Provide the [x, y] coordinate of the cell's center where the given text is located.  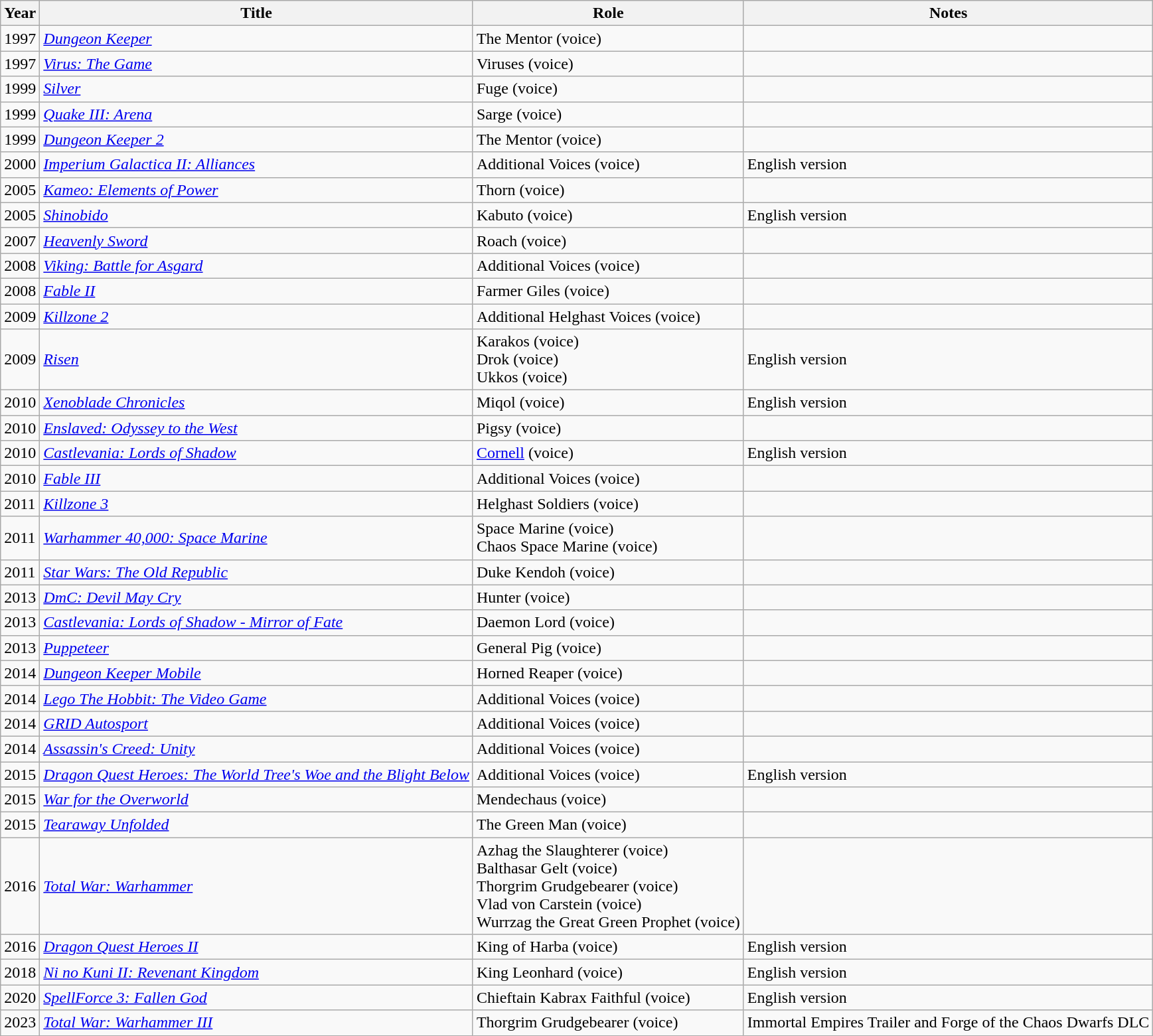
Sarge (voice) [608, 114]
Puppeteer [256, 648]
Killzone 3 [256, 504]
Mendechaus (voice) [608, 800]
SpellForce 3: Fallen God [256, 998]
Fable III [256, 479]
Daemon Lord (voice) [608, 623]
Additional Helghast Voices (voice) [608, 317]
Kameo: Elements of Power [256, 190]
Thorgrim Grudgebearer (voice) [608, 1023]
War for the Overworld [256, 800]
Xenoblade Chronicles [256, 403]
Helghast Soldiers (voice) [608, 504]
Dungeon Keeper Mobile [256, 673]
Killzone 2 [256, 317]
Miqol (voice) [608, 403]
Star Wars: The Old Republic [256, 572]
King Leonhard (voice) [608, 972]
Fable II [256, 291]
GRID Autosport [256, 723]
King of Harba (voice) [608, 947]
Total War: Warhammer III [256, 1023]
Horned Reaper (voice) [608, 673]
Risen [256, 360]
Cornell (voice) [608, 453]
Viruses (voice) [608, 64]
Farmer Giles (voice) [608, 291]
DmC: Devil May Cry [256, 597]
Dragon Quest Heroes: The World Tree's Woe and the Blight Below [256, 775]
Imperium Galactica II: Alliances [256, 165]
2018 [20, 972]
2020 [20, 998]
Castlevania: Lords of Shadow [256, 453]
Silver [256, 89]
2000 [20, 165]
Fuge (voice) [608, 89]
Assassin's Creed: Unity [256, 749]
Shinobido [256, 215]
Karakos (voice)Drok (voice)Ukkos (voice) [608, 360]
Quake III: Arena [256, 114]
Viking: Battle for Asgard [256, 265]
Warhammer 40,000: Space Marine [256, 538]
Notes [948, 13]
Total War: Warhammer [256, 886]
Pigsy (voice) [608, 428]
Tearaway Unfolded [256, 825]
Roach (voice) [608, 240]
Ni no Kuni II: Revenant Kingdom [256, 972]
Space Marine (voice)Chaos Space Marine (voice) [608, 538]
Dungeon Keeper [256, 38]
Lego The Hobbit: The Video Game [256, 698]
Hunter (voice) [608, 597]
2023 [20, 1023]
Dungeon Keeper 2 [256, 139]
Enslaved: Odyssey to the West [256, 428]
2007 [20, 240]
Role [608, 13]
Heavenly Sword [256, 240]
General Pig (voice) [608, 648]
The Green Man (voice) [608, 825]
Chieftain Kabrax Faithful (voice) [608, 998]
Kabuto (voice) [608, 215]
Virus: The Game [256, 64]
Castlevania: Lords of Shadow - Mirror of Fate [256, 623]
Azhag the Slaughterer (voice)Balthasar Gelt (voice)Thorgrim Grudgebearer (voice)Vlad von Carstein (voice)Wurrzag the Great Green Prophet (voice) [608, 886]
Duke Kendoh (voice) [608, 572]
Thorn (voice) [608, 190]
Year [20, 13]
Title [256, 13]
Immortal Empires Trailer and Forge of the Chaos Dwarfs DLC [948, 1023]
Dragon Quest Heroes II [256, 947]
